Scan for the cell matching the given text and deliver its [x, y] coordinate at center. 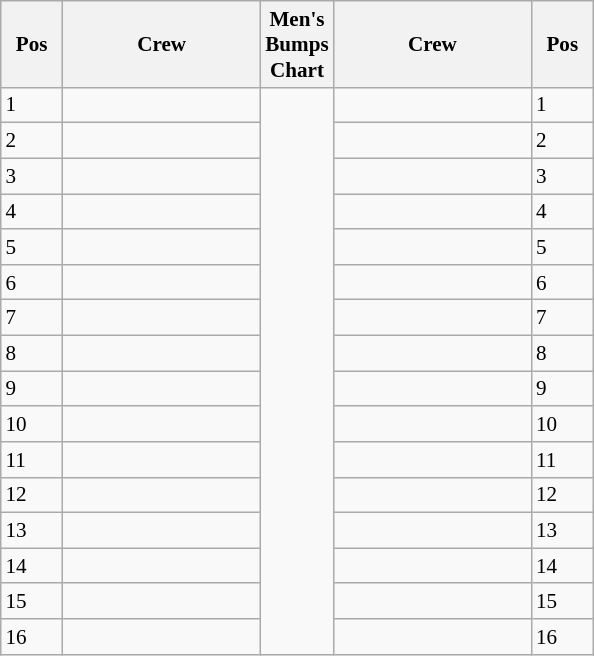
Men's Bumps Chart [296, 44]
